Output the (X, Y) coordinate of the center of the cell containing the given text.  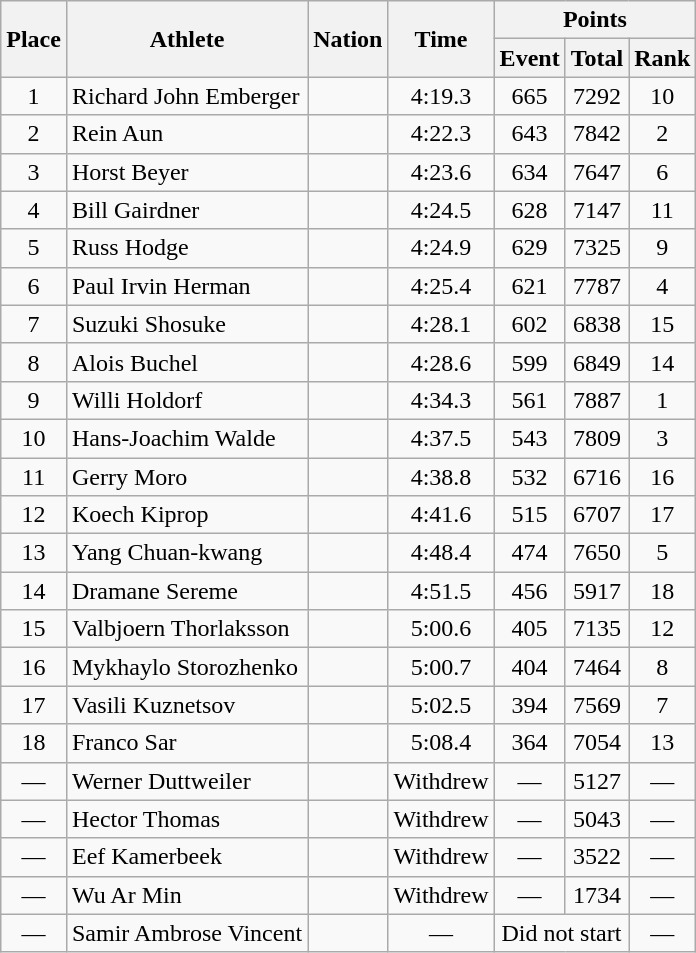
7325 (597, 248)
4:24.5 (441, 210)
7650 (597, 553)
Rank (662, 58)
Paul Irvin Herman (186, 286)
7054 (597, 743)
Yang Chuan-kwang (186, 553)
Did not start (562, 933)
Event (530, 58)
4:51.5 (441, 591)
4:19.3 (441, 96)
364 (530, 743)
Mykhaylo Storozhenko (186, 667)
515 (530, 515)
7135 (597, 629)
Wu Ar Min (186, 895)
5:08.4 (441, 743)
Koech Kiprop (186, 515)
7809 (597, 438)
5043 (597, 819)
532 (530, 477)
Time (441, 39)
599 (530, 362)
405 (530, 629)
629 (530, 248)
7887 (597, 400)
4:41.6 (441, 515)
Bill Gairdner (186, 210)
Richard John Emberger (186, 96)
4:34.3 (441, 400)
4:23.6 (441, 172)
6838 (597, 324)
5127 (597, 781)
5:02.5 (441, 705)
474 (530, 553)
Hector Thomas (186, 819)
3522 (597, 857)
602 (530, 324)
634 (530, 172)
1734 (597, 895)
628 (530, 210)
Gerry Moro (186, 477)
Rein Aun (186, 134)
7787 (597, 286)
6716 (597, 477)
7147 (597, 210)
Valbjoern Thorlaksson (186, 629)
561 (530, 400)
Alois Buchel (186, 362)
456 (530, 591)
Willi Holdorf (186, 400)
Franco Sar (186, 743)
Russ Hodge (186, 248)
Place (34, 39)
7464 (597, 667)
4:25.4 (441, 286)
5:00.7 (441, 667)
4:24.9 (441, 248)
Points (595, 20)
665 (530, 96)
643 (530, 134)
4:22.3 (441, 134)
4:38.8 (441, 477)
4:37.5 (441, 438)
7842 (597, 134)
4:28.6 (441, 362)
Nation (348, 39)
4:48.4 (441, 553)
5917 (597, 591)
6849 (597, 362)
Dramane Sereme (186, 591)
Suzuki Shosuke (186, 324)
4:28.1 (441, 324)
6707 (597, 515)
404 (530, 667)
Hans-Joachim Walde (186, 438)
7569 (597, 705)
Horst Beyer (186, 172)
Vasili Kuznetsov (186, 705)
543 (530, 438)
Werner Duttweiler (186, 781)
7647 (597, 172)
Athlete (186, 39)
394 (530, 705)
5:00.6 (441, 629)
Samir Ambrose Vincent (186, 933)
7292 (597, 96)
621 (530, 286)
Eef Kamerbeek (186, 857)
Total (597, 58)
